Determine the (x, y) coordinate at the center of the cell enclosing the given text.  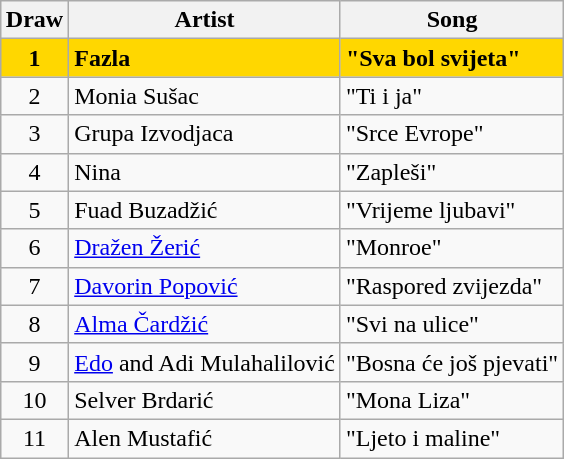
"Bosna će još pjevati" (452, 362)
Song (452, 20)
"Mona Liza" (452, 400)
"Svi na ulice" (452, 324)
Fazla (205, 58)
"Vrijeme ljubavi" (452, 210)
2 (34, 96)
Fuad Buzadžić (205, 210)
8 (34, 324)
"Ljeto i maline" (452, 438)
Draw (34, 20)
"Raspored zvijezda" (452, 286)
Monia Sušac (205, 96)
"Srce Evrope" (452, 134)
11 (34, 438)
6 (34, 248)
10 (34, 400)
Alen Mustafić (205, 438)
Artist (205, 20)
Davorin Popović (205, 286)
"Monroe" (452, 248)
Selver Brdarić (205, 400)
3 (34, 134)
"Ti i ja" (452, 96)
5 (34, 210)
"Zapleši" (452, 172)
Nina (205, 172)
1 (34, 58)
7 (34, 286)
Grupa Izvodjaca (205, 134)
Dražen Žerić (205, 248)
Alma Čardžić (205, 324)
9 (34, 362)
Edo and Adi Mulahalilović (205, 362)
4 (34, 172)
"Sva bol svijeta" (452, 58)
